For the text-containing cell, return its midpoint in (X, Y) coordinate format. 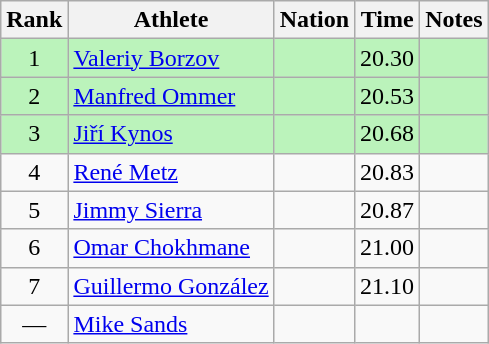
— (34, 324)
6 (34, 248)
Time (388, 20)
Manfred Ommer (171, 96)
20.68 (388, 134)
Rank (34, 20)
Athlete (171, 20)
5 (34, 210)
1 (34, 58)
7 (34, 286)
Jiří Kynos (171, 134)
3 (34, 134)
20.30 (388, 58)
20.87 (388, 210)
Notes (454, 20)
Valeriy Borzov (171, 58)
4 (34, 172)
Omar Chokhmane (171, 248)
21.00 (388, 248)
20.83 (388, 172)
2 (34, 96)
Guillermo González (171, 286)
René Metz (171, 172)
20.53 (388, 96)
21.10 (388, 286)
Jimmy Sierra (171, 210)
Mike Sands (171, 324)
Nation (314, 20)
